Determine the (X, Y) coordinate at the center of the cell enclosing the given text.  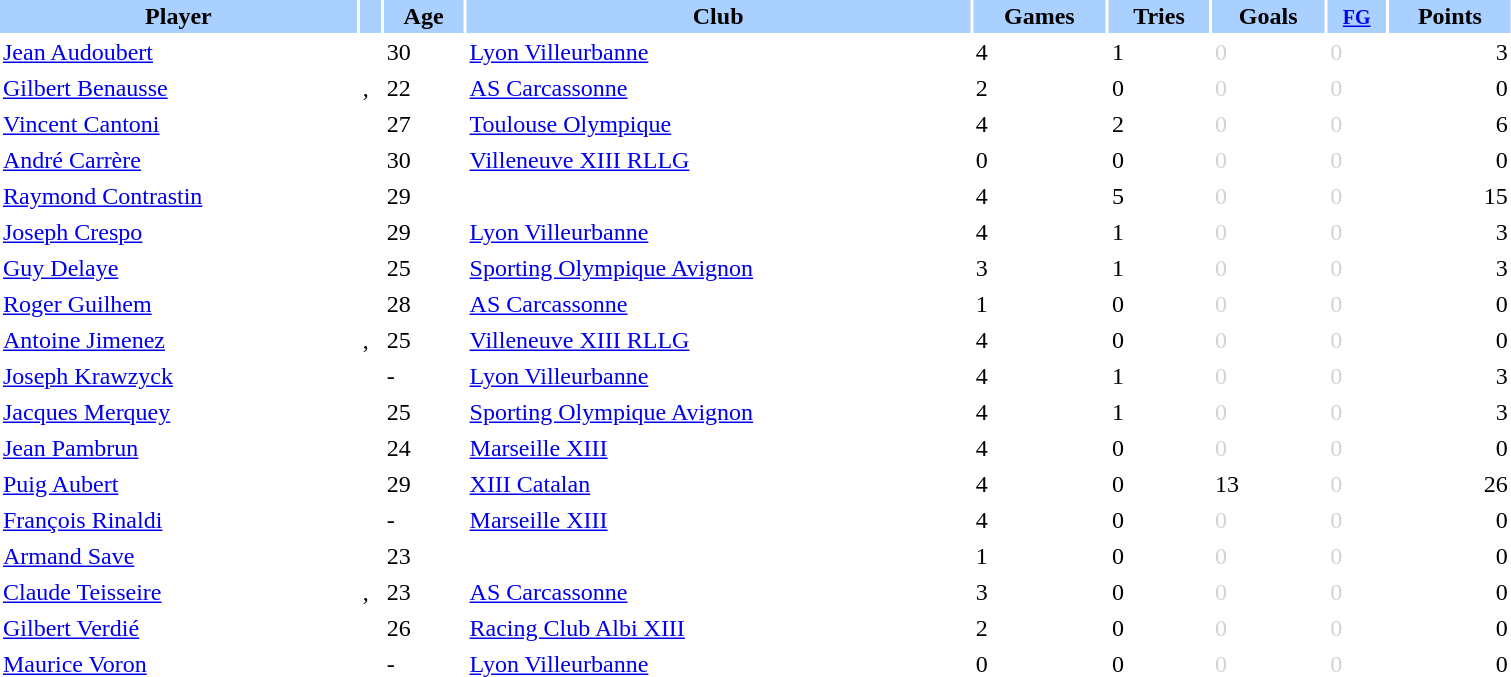
24 (424, 448)
Vincent Cantoni (178, 124)
27 (424, 124)
Gilbert Benausse (178, 88)
22 (424, 88)
28 (424, 304)
Guy Delaye (178, 268)
François Rinaldi (178, 520)
Armand Save (178, 556)
Player (178, 16)
15 (1450, 196)
Roger Guilhem (178, 304)
Toulouse Olympique (718, 124)
5 (1159, 196)
Jean Audoubert (178, 52)
Age (424, 16)
Joseph Krawzyck (178, 376)
Antoine Jimenez (178, 340)
Joseph Crespo (178, 232)
Gilbert Verdié (178, 628)
Jean Pambrun (178, 448)
Goals (1268, 16)
6 (1450, 124)
Racing Club Albi XIII (718, 628)
XIII Catalan (718, 484)
FG (1356, 16)
Tries (1159, 16)
Jacques Merquey (178, 412)
André Carrère (178, 160)
Club (718, 16)
13 (1268, 484)
Points (1450, 16)
Claude Teisseire (178, 592)
Puig Aubert (178, 484)
Games (1040, 16)
Raymond Contrastin (178, 196)
